Identify which cell holds the provided text, then report its [X, Y] central coordinate. 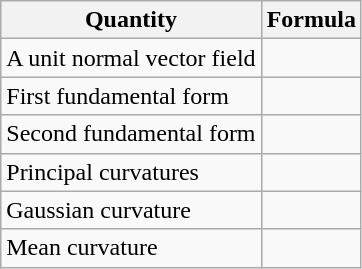
A unit normal vector field [131, 58]
Gaussian curvature [131, 210]
First fundamental form [131, 96]
Formula [311, 20]
Principal curvatures [131, 172]
Second fundamental form [131, 134]
Mean curvature [131, 248]
Quantity [131, 20]
